Find where the given text appears and provide that cell's center as [X, Y] coordinate. 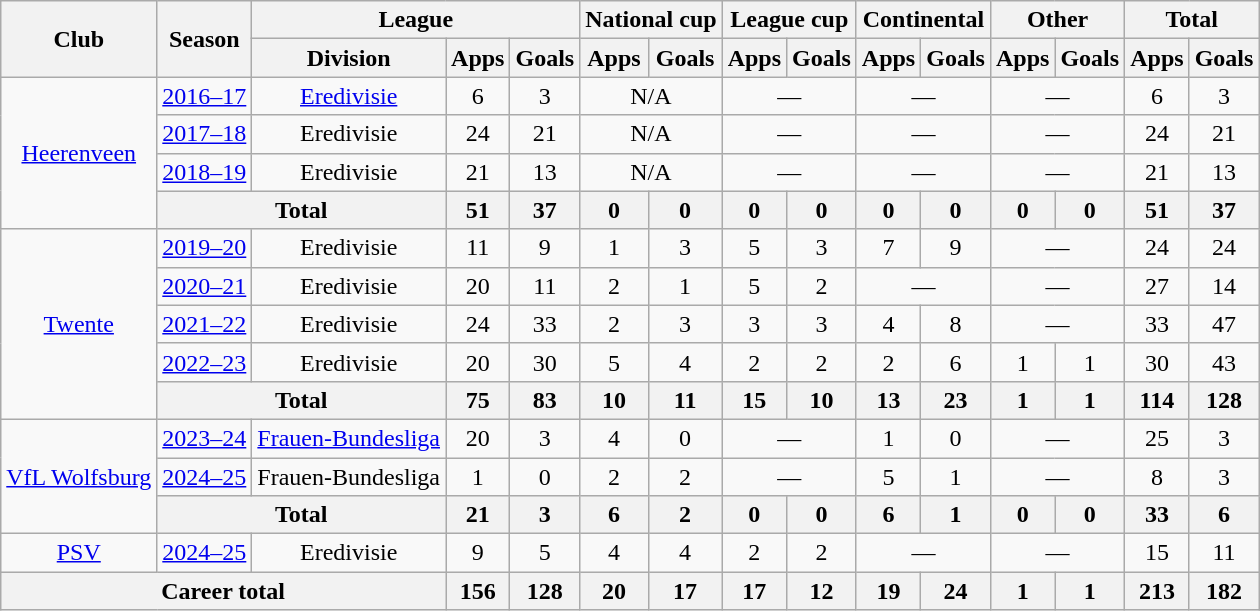
75 [478, 400]
83 [545, 400]
2022–23 [204, 362]
Continental [923, 20]
213 [1157, 591]
14 [1224, 286]
2021–22 [204, 324]
12 [822, 591]
Twente [79, 324]
2019–20 [204, 248]
League [416, 20]
National cup [651, 20]
Club [79, 39]
Other [1057, 20]
7 [888, 248]
Career total [224, 591]
114 [1157, 400]
VfL Wolfsburg [79, 476]
Division [349, 58]
43 [1224, 362]
2016–17 [204, 96]
182 [1224, 591]
2023–24 [204, 438]
27 [1157, 286]
PSV [79, 553]
47 [1224, 324]
League cup [789, 20]
2020–21 [204, 286]
19 [888, 591]
2018–19 [204, 172]
2017–18 [204, 134]
23 [956, 400]
156 [478, 591]
Heerenveen [79, 153]
25 [1157, 438]
Season [204, 39]
